Pinpoint the cell where the given text exists, returning its (x, y) midpoint coordinate. 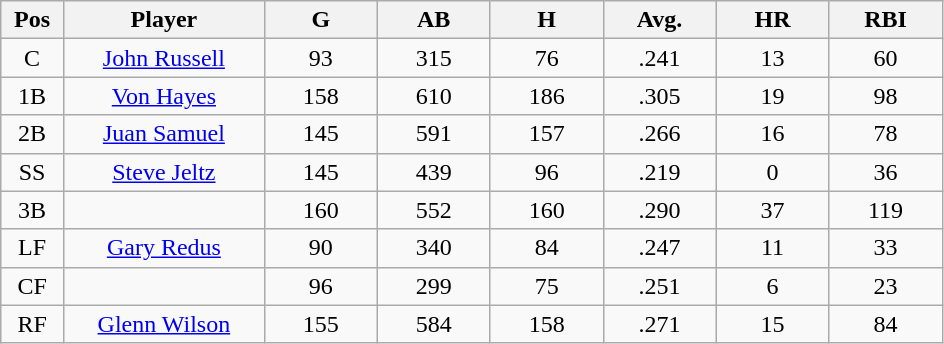
2B (32, 134)
98 (886, 96)
.271 (660, 324)
C (32, 58)
11 (772, 248)
186 (546, 96)
315 (434, 58)
552 (434, 210)
CF (32, 286)
610 (434, 96)
299 (434, 286)
Steve Jeltz (164, 172)
.305 (660, 96)
33 (886, 248)
155 (320, 324)
Glenn Wilson (164, 324)
13 (772, 58)
SS (32, 172)
H (546, 20)
Avg. (660, 20)
119 (886, 210)
RBI (886, 20)
37 (772, 210)
36 (886, 172)
Pos (32, 20)
23 (886, 286)
Von Hayes (164, 96)
John Russell (164, 58)
93 (320, 58)
LF (32, 248)
.266 (660, 134)
76 (546, 58)
Gary Redus (164, 248)
.219 (660, 172)
Player (164, 20)
90 (320, 248)
G (320, 20)
60 (886, 58)
340 (434, 248)
6 (772, 286)
.251 (660, 286)
75 (546, 286)
RF (32, 324)
0 (772, 172)
19 (772, 96)
3B (32, 210)
157 (546, 134)
584 (434, 324)
591 (434, 134)
AB (434, 20)
.290 (660, 210)
16 (772, 134)
439 (434, 172)
.241 (660, 58)
15 (772, 324)
1B (32, 96)
.247 (660, 248)
HR (772, 20)
78 (886, 134)
Juan Samuel (164, 134)
